Output the (x, y) coordinate of the center of the cell containing the given text.  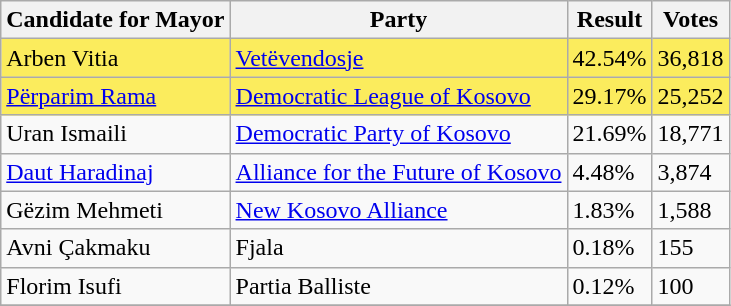
29.17% (610, 96)
100 (690, 286)
Democratic League of Kosovo (398, 96)
Result (610, 20)
Fjala (398, 248)
Përparim Rama (116, 96)
1,588 (690, 210)
0.12% (610, 286)
Daut Haradinaj (116, 172)
Democratic Party of Kosovo (398, 134)
155 (690, 248)
Gëzim Mehmeti (116, 210)
Florim Isufi (116, 286)
3,874 (690, 172)
36,818 (690, 58)
Uran Ismaili (116, 134)
Partia Balliste (398, 286)
25,252 (690, 96)
New Kosovo Alliance (398, 210)
21.69% (610, 134)
Avni Çakmaku (116, 248)
Vetëvendosje (398, 58)
0.18% (610, 248)
1.83% (610, 210)
Alliance for the Future of Kosovo (398, 172)
42.54% (610, 58)
Candidate for Mayor (116, 20)
4.48% (610, 172)
Party (398, 20)
Votes (690, 20)
Arben Vitia (116, 58)
18,771 (690, 134)
